Identify which cell holds the provided text, then report its (X, Y) central coordinate. 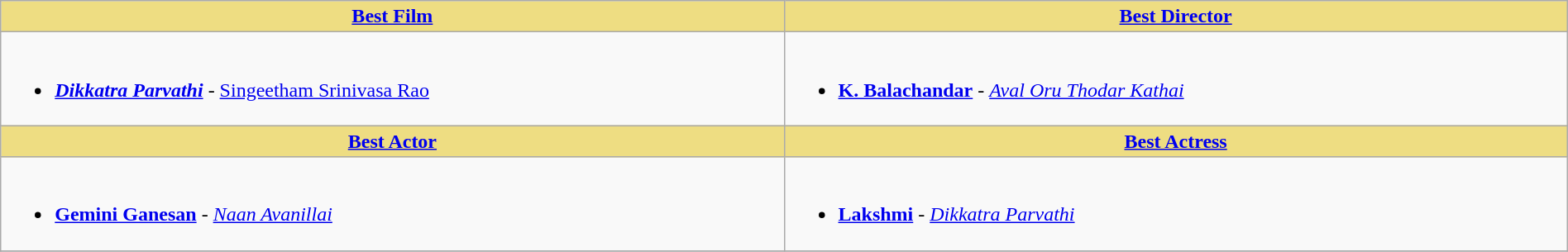
Best Director (1176, 17)
Gemini Ganesan - Naan Avanillai (392, 203)
K. Balachandar - Aval Oru Thodar Kathai (1176, 79)
Dikkatra Parvathi - Singeetham Srinivasa Rao (392, 79)
Lakshmi - Dikkatra Parvathi (1176, 203)
Best Film (392, 17)
Best Actor (392, 141)
Best Actress (1176, 141)
